Return the (X, Y) coordinate for the center point of the cell that contains the specified text.  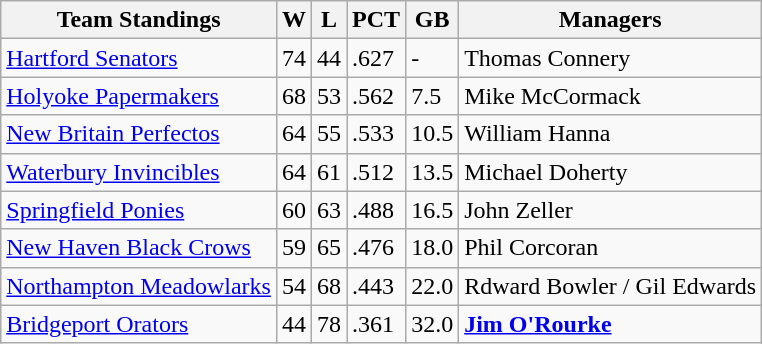
Rdward Bowler / Gil Edwards (610, 286)
PCT (376, 20)
John Zeller (610, 210)
7.5 (432, 96)
.361 (376, 324)
Thomas Connery (610, 58)
53 (328, 96)
Springfield Ponies (139, 210)
32.0 (432, 324)
10.5 (432, 134)
L (328, 20)
.512 (376, 172)
.627 (376, 58)
.443 (376, 286)
Holyoke Papermakers (139, 96)
New Haven Black Crows (139, 248)
.533 (376, 134)
59 (294, 248)
- (432, 58)
Waterbury Invincibles (139, 172)
Jim O'Rourke (610, 324)
Michael Doherty (610, 172)
Phil Corcoran (610, 248)
Team Standings (139, 20)
54 (294, 286)
78 (328, 324)
55 (328, 134)
.562 (376, 96)
Northampton Meadowlarks (139, 286)
18.0 (432, 248)
Bridgeport Orators (139, 324)
22.0 (432, 286)
Hartford Senators (139, 58)
Managers (610, 20)
16.5 (432, 210)
GB (432, 20)
13.5 (432, 172)
.476 (376, 248)
New Britain Perfectos (139, 134)
65 (328, 248)
.488 (376, 210)
60 (294, 210)
63 (328, 210)
William Hanna (610, 134)
Mike McCormack (610, 96)
61 (328, 172)
W (294, 20)
74 (294, 58)
